Pinpoint the cell where the given text exists, returning its [X, Y] midpoint coordinate. 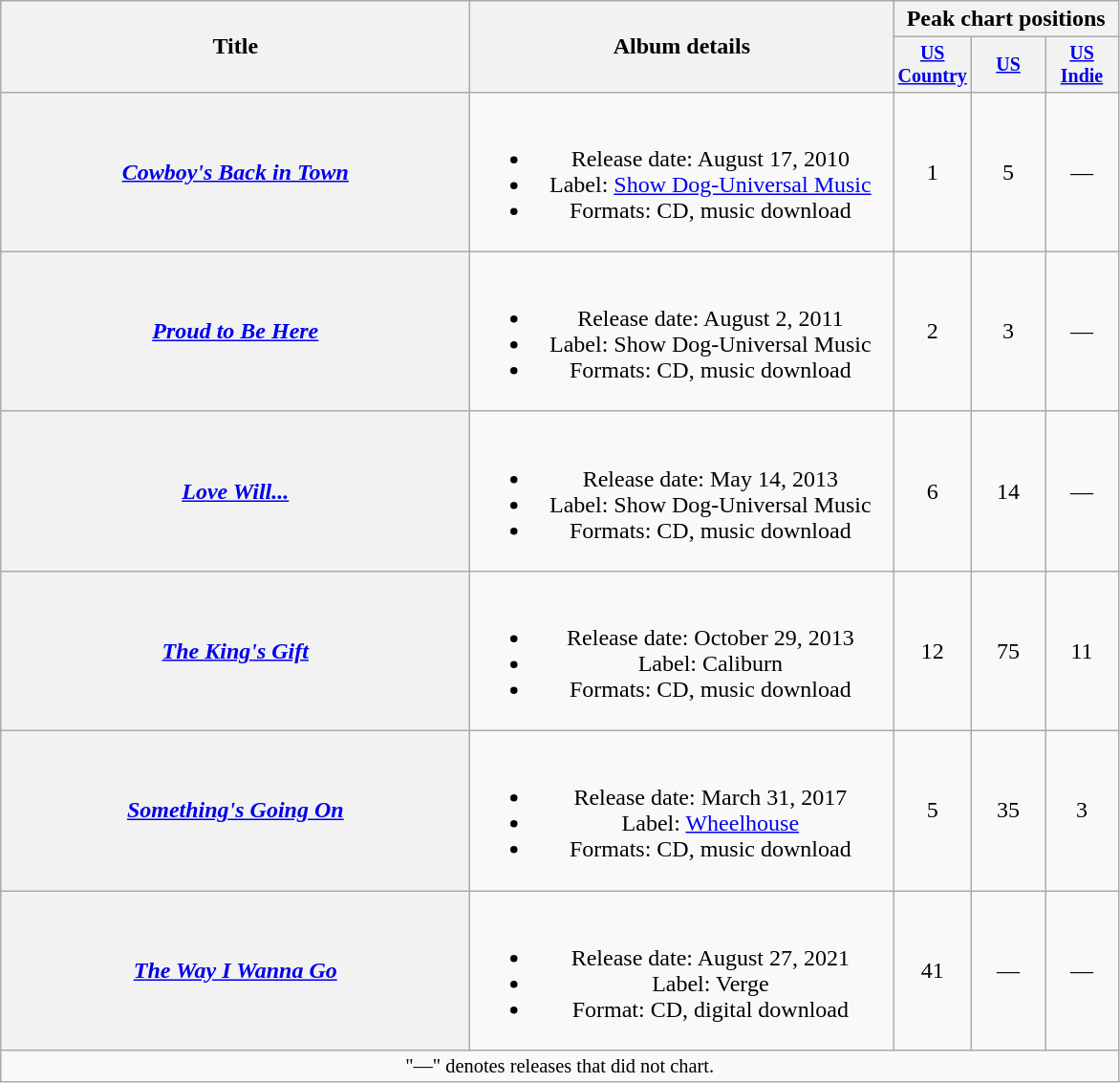
14 [1009, 491]
Release date: August 27, 2021Label: VergeFormat: CD, digital download [682, 971]
"—" denotes releases that did not chart. [560, 1067]
Album details [682, 47]
Something's Going On [235, 811]
75 [1009, 650]
1 [933, 172]
US Country [933, 65]
Release date: August 17, 2010Label: Show Dog-Universal MusicFormats: CD, music download [682, 172]
Release date: August 2, 2011Label: Show Dog-Universal MusicFormats: CD, music download [682, 331]
6 [933, 491]
41 [933, 971]
11 [1082, 650]
Release date: May 14, 2013Label: Show Dog-Universal MusicFormats: CD, music download [682, 491]
Proud to Be Here [235, 331]
2 [933, 331]
Cowboy's Back in Town [235, 172]
The King's Gift [235, 650]
Love Will... [235, 491]
12 [933, 650]
Release date: October 29, 2013Label: CaliburnFormats: CD, music download [682, 650]
35 [1009, 811]
Title [235, 47]
Release date: March 31, 2017Label: WheelhouseFormats: CD, music download [682, 811]
Peak chart positions [1006, 19]
The Way I Wanna Go [235, 971]
US [1009, 65]
US Indie [1082, 65]
